Detect which cell encompasses the target text, then output its [x, y] center coordinate. 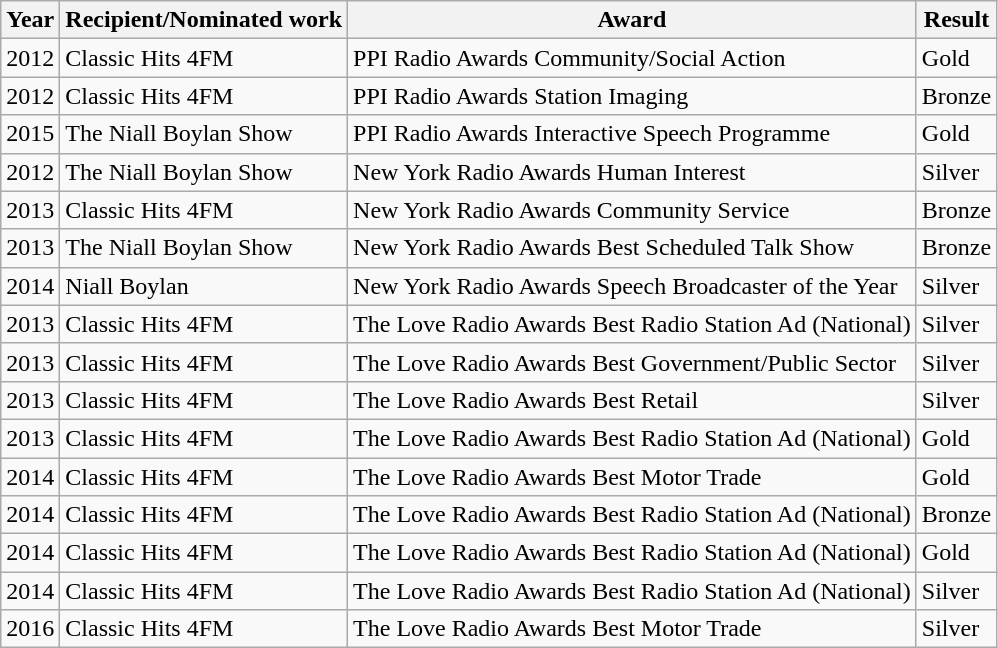
The Love Radio Awards Best Retail [632, 400]
Award [632, 20]
Niall Boylan [204, 286]
Year [30, 20]
PPI Radio Awards Station Imaging [632, 96]
2016 [30, 629]
New York Radio Awards Best Scheduled Talk Show [632, 248]
Recipient/Nominated work [204, 20]
PPI Radio Awards Interactive Speech Programme [632, 134]
PPI Radio Awards Community/Social Action [632, 58]
Result [956, 20]
New York Radio Awards Community Service [632, 210]
New York Radio Awards Speech Broadcaster of the Year [632, 286]
The Love Radio Awards Best Government/Public Sector [632, 362]
New York Radio Awards Human Interest [632, 172]
2015 [30, 134]
